Extract the [x, y] coordinate from the center of the cell holding the provided text.  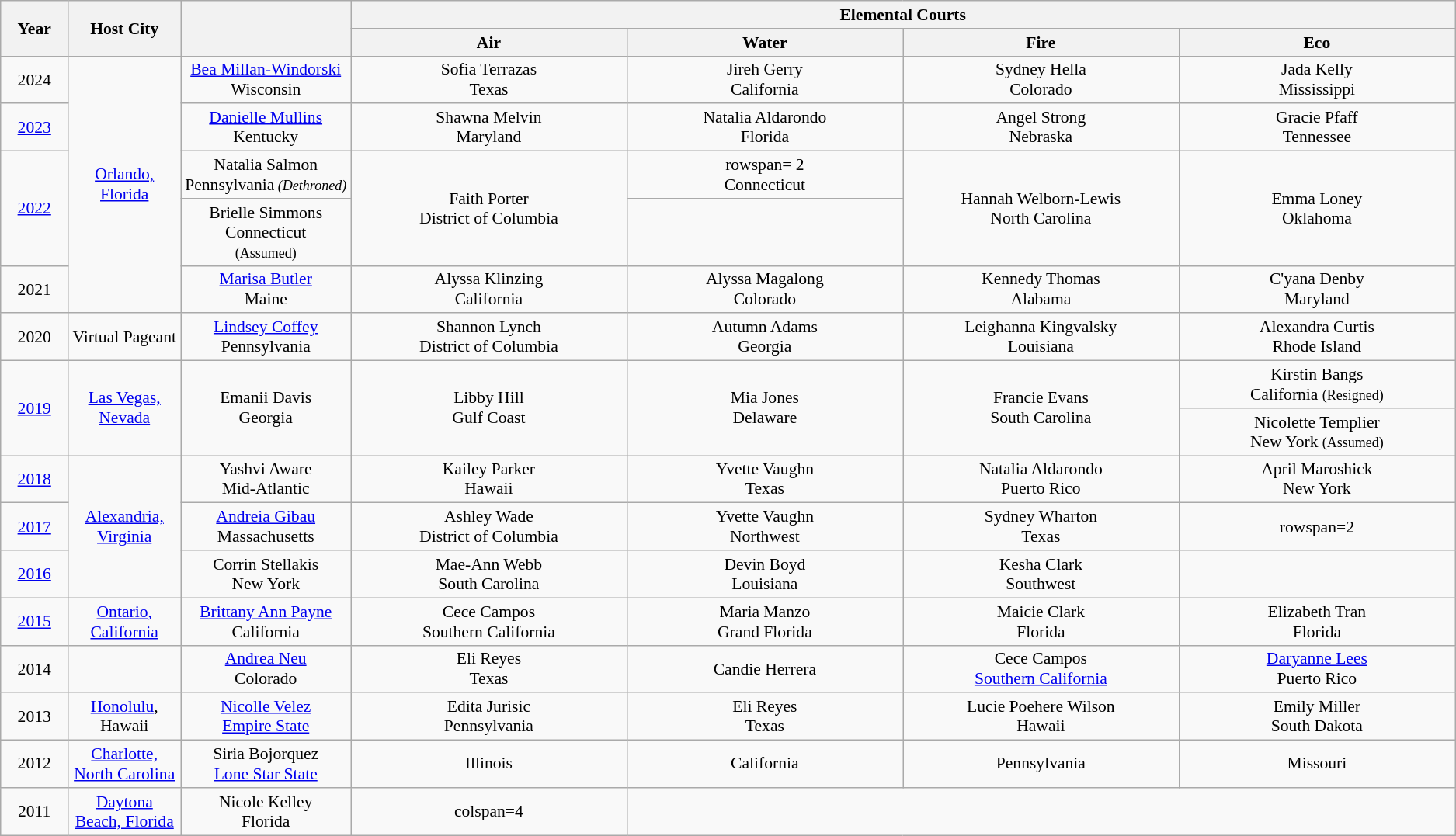
Francie EvansSouth Carolina [1041, 408]
Brittany Ann PayneCalifornia [266, 621]
Gracie PfaffTennessee [1317, 127]
Emanii DavisGeorgia [266, 408]
Andrea NeuColorado [266, 669]
rowspan= 2 Connecticut [764, 175]
Maria ManzoGrand Florida [764, 621]
Water [764, 43]
Jireh GerryCalifornia [764, 79]
Hannah Welborn-LewisNorth Carolina [1041, 209]
Shawna MelvinMaryland [489, 127]
Lindsey Coffey Pennsylvania [266, 337]
2016 [34, 574]
Sydney WhartonTexas [1041, 526]
Danielle Mullins Kentucky [266, 127]
Eco [1317, 43]
Devin BoydLouisiana [764, 574]
Corrin StellakisNew York [266, 574]
Natalia AldarondoPuerto Rico [1041, 480]
Air [489, 43]
Pennsylvania [1041, 764]
Las Vegas, Nevada [124, 408]
2017 [34, 526]
Sofia TerrazasTexas [489, 79]
Faith PorterDistrict of Columbia [489, 209]
Maicie ClarkFlorida [1041, 621]
2012 [34, 764]
Honolulu, Hawaii [124, 717]
colspan=4 [489, 812]
Fire [1041, 43]
2013 [34, 717]
Orlando, Florida [124, 185]
Autumn AdamsGeorgia [764, 337]
Elemental Courts [903, 15]
Natalia AldarondoFlorida [764, 127]
Charlotte, North Carolina [124, 764]
2022 [34, 209]
2018 [34, 480]
Kennedy ThomasAlabama [1041, 289]
Alyssa MagalongColorado [764, 289]
Illinois [489, 764]
2015 [34, 621]
Leighanna KingvalskyLouisiana [1041, 337]
2024 [34, 79]
Yvette VaughnNorthwest [764, 526]
Marisa Butler Maine [266, 289]
Nicolette TemplierNew York (Assumed) [1317, 432]
C'yana DenbyMaryland [1317, 289]
Alyssa KlinzingCalifornia [489, 289]
Emma LoneyOklahoma [1317, 209]
Shannon LynchDistrict of Columbia [489, 337]
Nicole KelleyFlorida [266, 812]
Kesha ClarkSouthwest [1041, 574]
Year [34, 28]
2023 [34, 127]
2021 [34, 289]
Daytona Beach, Florida [124, 812]
California [764, 764]
Alexandra CurtisRhode Island [1317, 337]
Ashley WadeDistrict of Columbia [489, 526]
Missouri [1317, 764]
2020 [34, 337]
Jada KellyMississippi [1317, 79]
Daryanne LeesPuerto Rico [1317, 669]
Ontario, California [124, 621]
Elizabeth TranFlorida [1317, 621]
Sydney HellaColorado [1041, 79]
Nicolle VelezEmpire State [266, 717]
Emily MillerSouth Dakota [1317, 717]
Yashvi Aware Mid-Atlantic [266, 480]
2011 [34, 812]
Lucie Poehere WilsonHawaii [1041, 717]
2019 [34, 408]
Angel StrongNebraska [1041, 127]
Mia JonesDelaware [764, 408]
2014 [34, 669]
Libby HillGulf Coast [489, 408]
Natalia Salmon Pennsylvania (Dethroned) [266, 175]
Bea Millan-WindorskiWisconsin [266, 79]
Brielle SimmonsConnecticut(Assumed) [266, 233]
Yvette VaughnTexas [764, 480]
Alexandria, Virginia [124, 526]
Mae-Ann WebbSouth Carolina [489, 574]
Candie Herrera [764, 669]
April MaroshickNew York [1317, 480]
Virtual Pageant [124, 337]
rowspan=2 [1317, 526]
Host City [124, 28]
Edita JurisicPennsylvania [489, 717]
Kirstin BangsCalifornia (Resigned) [1317, 385]
Kailey ParkerHawaii [489, 480]
Andreia GibauMassachusetts [266, 526]
Siria BojorquezLone Star State [266, 764]
